Output the (x, y) coordinate of the center of the cell containing the given text.  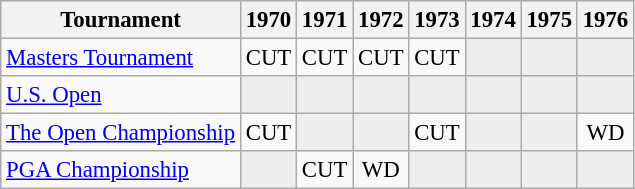
Masters Tournament (121, 58)
U.S. Open (121, 95)
Tournament (121, 20)
1973 (437, 20)
1971 (325, 20)
1974 (493, 20)
The Open Championship (121, 133)
1976 (605, 20)
1970 (268, 20)
1975 (549, 20)
1972 (381, 20)
PGA Championship (121, 170)
